Find where the given text appears and provide that cell's center as [X, Y] coordinate. 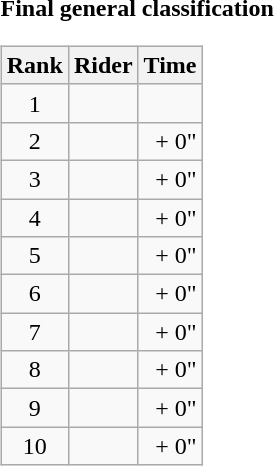
9 [34, 408]
5 [34, 256]
8 [34, 370]
6 [34, 294]
Rank [34, 65]
7 [34, 332]
2 [34, 141]
4 [34, 217]
Rider [103, 65]
Time [170, 65]
3 [34, 179]
10 [34, 446]
1 [34, 103]
